Scan for the cell matching the given text and deliver its (x, y) coordinate at center. 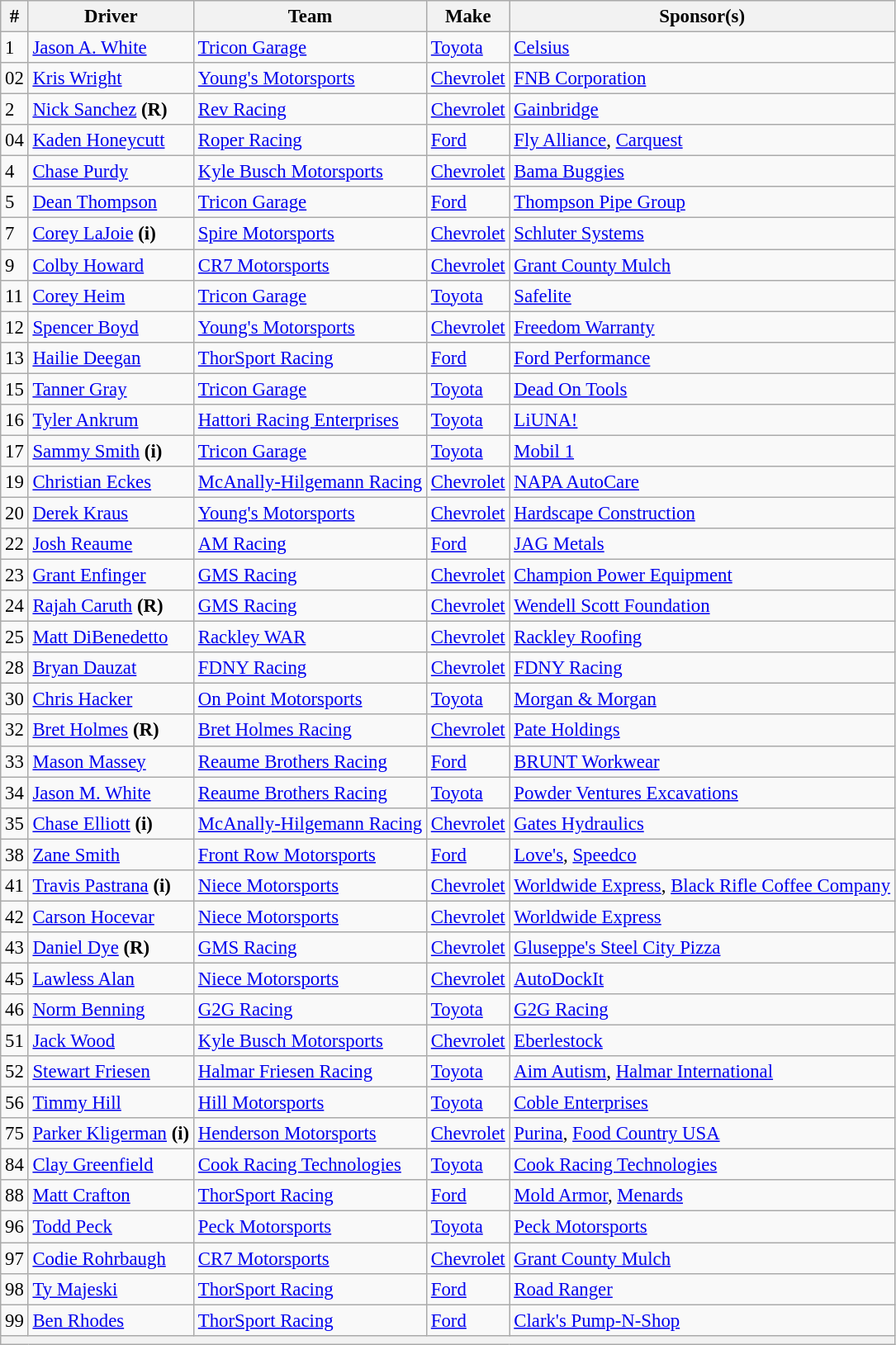
Bama Buggies (702, 172)
5 (15, 202)
Make (468, 17)
Chase Purdy (111, 172)
Spire Motorsports (311, 234)
Coble Enterprises (702, 1103)
Aim Autism, Halmar International (702, 1072)
51 (15, 1041)
Matt Crafton (111, 1196)
NAPA AutoCare (702, 482)
Sammy Smith (i) (111, 451)
Clark's Pump-N-Shop (702, 1320)
Mold Armor, Menards (702, 1196)
Norm Benning (111, 1010)
38 (15, 855)
Parker Kligerman (i) (111, 1134)
FNB Corporation (702, 78)
75 (15, 1134)
24 (15, 606)
11 (15, 296)
Celsius (702, 48)
17 (15, 451)
Worldwide Express (702, 916)
# (15, 17)
Bret Holmes (R) (111, 731)
Rajah Caruth (R) (111, 606)
Pate Holdings (702, 731)
Jason A. White (111, 48)
Road Ranger (702, 1289)
Jason M. White (111, 793)
Jack Wood (111, 1041)
9 (15, 265)
32 (15, 731)
Tanner Gray (111, 389)
Nick Sanchez (R) (111, 110)
Clay Greenfield (111, 1165)
Matt DiBenedetto (111, 637)
Carson Hocevar (111, 916)
Mobil 1 (702, 451)
Ty Majeski (111, 1289)
Ford Performance (702, 358)
46 (15, 1010)
99 (15, 1320)
Stewart Friesen (111, 1072)
96 (15, 1227)
On Point Motorsports (311, 699)
Rackley Roofing (702, 637)
Morgan & Morgan (702, 699)
35 (15, 823)
Chris Hacker (111, 699)
Kris Wright (111, 78)
Daniel Dye (R) (111, 948)
Mason Massey (111, 761)
Hardscape Construction (702, 513)
Eberlestock (702, 1041)
Codie Rohrbaugh (111, 1258)
Grant Enfinger (111, 575)
34 (15, 793)
Dean Thompson (111, 202)
Hailie Deegan (111, 358)
4 (15, 172)
Dead On Tools (702, 389)
Bryan Dauzat (111, 668)
Lawless Alan (111, 978)
Gates Hydraulics (702, 823)
19 (15, 482)
42 (15, 916)
Henderson Motorsports (311, 1134)
41 (15, 886)
45 (15, 978)
13 (15, 358)
BRUNT Workwear (702, 761)
Timmy Hill (111, 1103)
Gluseppe's Steel City Pizza (702, 948)
Bret Holmes Racing (311, 731)
Hattori Racing Enterprises (311, 420)
1 (15, 48)
Purina, Food Country USA (702, 1134)
Roper Racing (311, 140)
43 (15, 948)
84 (15, 1165)
20 (15, 513)
Driver (111, 17)
Rev Racing (311, 110)
Wendell Scott Foundation (702, 606)
Thompson Pipe Group (702, 202)
Front Row Motorsports (311, 855)
52 (15, 1072)
Corey LaJoie (i) (111, 234)
Corey Heim (111, 296)
Todd Peck (111, 1227)
Powder Ventures Excavations (702, 793)
Team (311, 17)
Freedom Warranty (702, 327)
Safelite (702, 296)
12 (15, 327)
56 (15, 1103)
Tyler Ankrum (111, 420)
Kaden Honeycutt (111, 140)
AutoDockIt (702, 978)
7 (15, 234)
Schluter Systems (702, 234)
AM Racing (311, 544)
Spencer Boyd (111, 327)
33 (15, 761)
Zane Smith (111, 855)
15 (15, 389)
Chase Elliott (i) (111, 823)
Halmar Friesen Racing (311, 1072)
Sponsor(s) (702, 17)
30 (15, 699)
Gainbridge (702, 110)
28 (15, 668)
2 (15, 110)
Travis Pastrana (i) (111, 886)
16 (15, 420)
Rackley WAR (311, 637)
23 (15, 575)
97 (15, 1258)
Hill Motorsports (311, 1103)
Worldwide Express, Black Rifle Coffee Company (702, 886)
Derek Kraus (111, 513)
Fly Alliance, Carquest (702, 140)
98 (15, 1289)
Christian Eckes (111, 482)
Love's, Speedco (702, 855)
22 (15, 544)
25 (15, 637)
04 (15, 140)
02 (15, 78)
88 (15, 1196)
Champion Power Equipment (702, 575)
Ben Rhodes (111, 1320)
Colby Howard (111, 265)
JAG Metals (702, 544)
LiUNA! (702, 420)
Josh Reaume (111, 544)
